Search for the cell housing the specified text and yield its (X, Y) center coordinate. 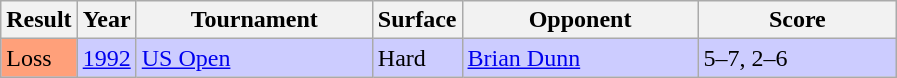
1992 (106, 58)
Tournament (254, 20)
Surface (417, 20)
Loss (39, 58)
Hard (417, 58)
Year (106, 20)
Result (39, 20)
5–7, 2–6 (798, 58)
Score (798, 20)
Brian Dunn (580, 58)
US Open (254, 58)
Opponent (580, 20)
